Identify which cell holds the provided text, then report its (x, y) central coordinate. 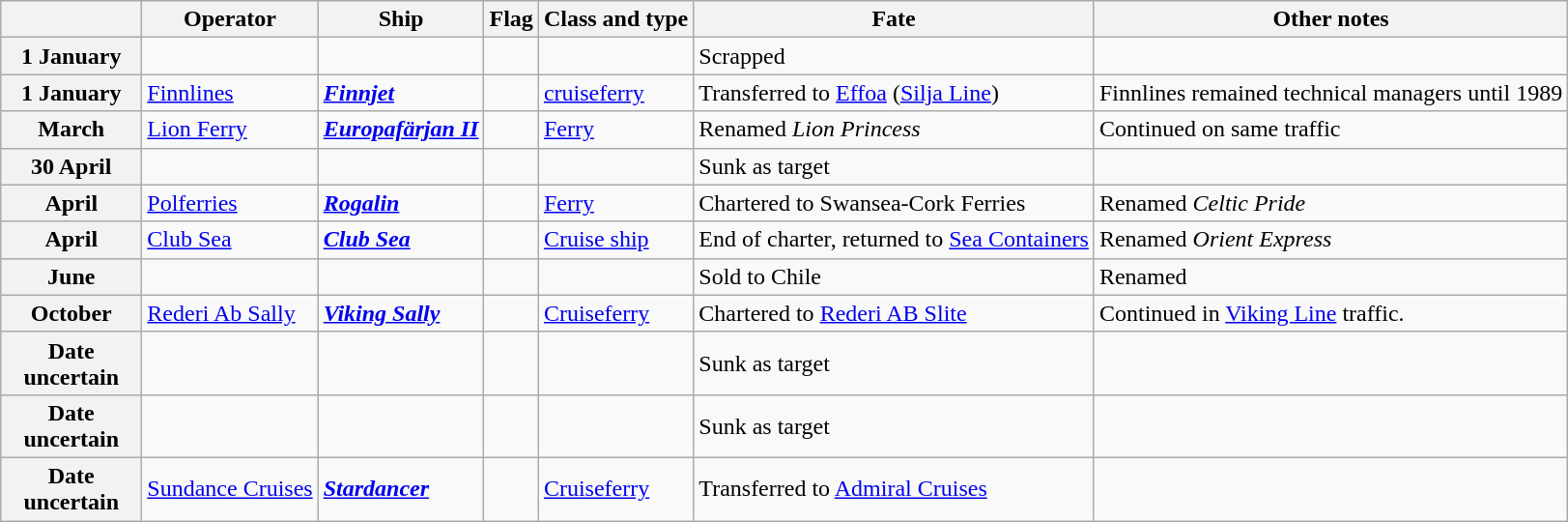
Ship (401, 19)
October (71, 313)
Lion Ferry (230, 130)
Viking Sally (401, 313)
Finnlines remained technical managers until 1989 (1330, 93)
Cruise ship (615, 240)
cruiseferry (615, 93)
Rogalin (401, 203)
Renamed Celtic Pride (1330, 203)
Fate (895, 19)
Other notes (1330, 19)
Finnjet (401, 93)
Class and type (615, 19)
Scrapped (895, 56)
Sundance Cruises (230, 489)
Europafärjan II (401, 130)
Continued in Viking Line traffic. (1330, 313)
Chartered to Swansea-Cork Ferries (895, 203)
Chartered to Rederi AB Slite (895, 313)
Operator (230, 19)
Stardancer (401, 489)
Renamed (1330, 276)
Flag (511, 19)
Renamed Orient Express (1330, 240)
Finnlines (230, 93)
March (71, 130)
Transferred to Effoa (Silja Line) (895, 93)
Polferries (230, 203)
June (71, 276)
Transferred to Admiral Cruises (895, 489)
End of charter, returned to Sea Containers (895, 240)
Renamed Lion Princess (895, 130)
Rederi Ab Sally (230, 313)
30 April (71, 166)
Sold to Chile (895, 276)
Continued on same traffic (1330, 130)
